Identify which cell holds the provided text, then report its [X, Y] central coordinate. 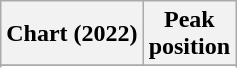
Peakposition [189, 34]
Chart (2022) [72, 34]
